Scan for the cell matching the given text and deliver its (X, Y) coordinate at center. 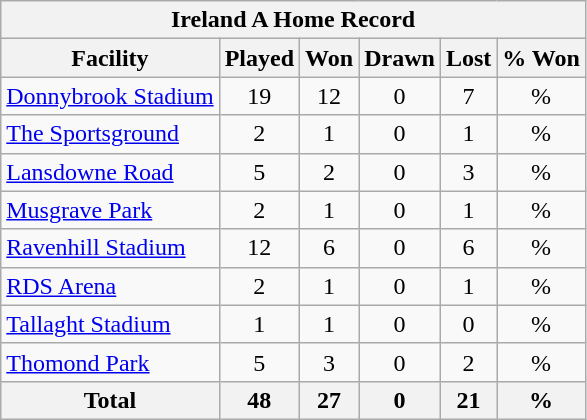
Lansdowne Road (110, 172)
Ireland A Home Record (294, 20)
RDS Arena (110, 286)
19 (259, 96)
Drawn (400, 58)
Facility (110, 58)
48 (259, 400)
Ravenhill Stadium (110, 248)
27 (330, 400)
Played (259, 58)
Won (330, 58)
Tallaght Stadium (110, 324)
The Sportsground (110, 134)
Thomond Park (110, 362)
Total (110, 400)
Musgrave Park (110, 210)
% Won (542, 58)
7 (468, 96)
Lost (468, 58)
Donnybrook Stadium (110, 96)
21 (468, 400)
